Return the (x, y) coordinate for the center point of the cell that contains the specified text.  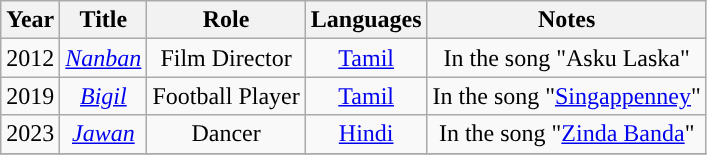
Year (30, 20)
2012 (30, 58)
Title (104, 20)
Hindi (366, 134)
Football Player (226, 96)
2023 (30, 134)
Film Director (226, 58)
Dancer (226, 134)
Notes (566, 20)
Languages (366, 20)
Role (226, 20)
Nanban (104, 58)
Jawan (104, 134)
2019 (30, 96)
In the song "Singappenney" (566, 96)
Bigil (104, 96)
In the song "Zinda Banda" (566, 134)
In the song "Asku Laska" (566, 58)
